Identify which cell holds the provided text, then report its (X, Y) central coordinate. 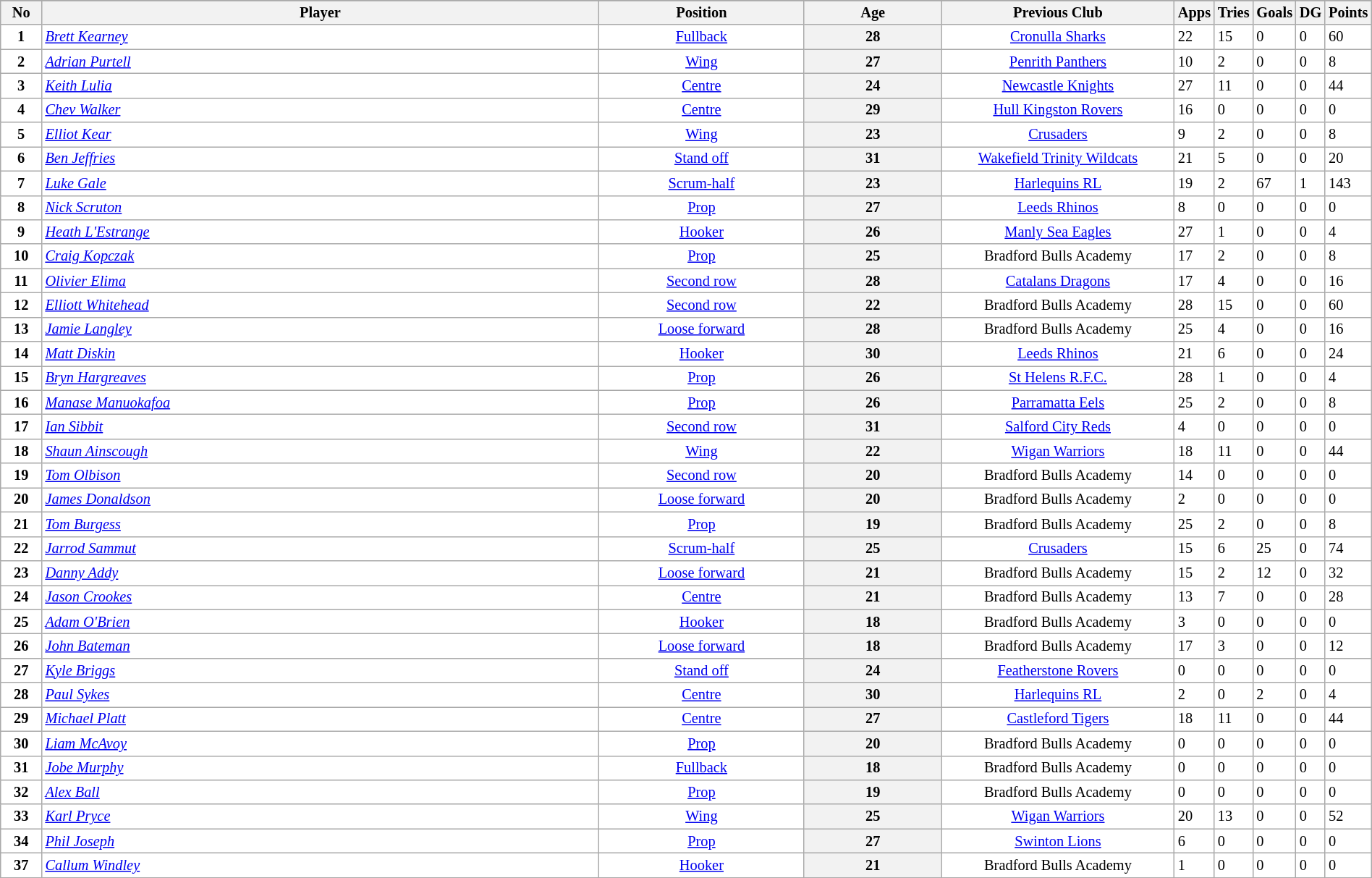
Chev Walker (321, 110)
Player (321, 12)
67 (1274, 183)
DG (1310, 12)
Points (1348, 12)
52 (1348, 816)
Catalans Dragons (1058, 281)
Luke Gale (321, 183)
Paul Sykes (321, 695)
Danny Addy (321, 573)
Keith Lulia (321, 85)
Shaun Ainscough (321, 451)
33 (22, 816)
Matt Diskin (321, 354)
143 (1348, 183)
Tom Olbison (321, 476)
John Bateman (321, 646)
James Donaldson (321, 499)
Featherstone Rovers (1058, 670)
34 (22, 841)
Ian Sibbit (321, 426)
Brett Kearney (321, 37)
Karl Pryce (321, 816)
Castleford Tigers (1058, 719)
Cronulla Sharks (1058, 37)
Salford City Reds (1058, 426)
Elliot Kear (321, 135)
37 (22, 865)
Callum Windley (321, 865)
Goals (1274, 12)
Ben Jeffries (321, 159)
Bryn Hargreaves (321, 378)
Position (701, 12)
Tries (1233, 12)
Alex Ball (321, 792)
Adam O'Brien (321, 622)
St Helens R.F.C. (1058, 378)
Michael Platt (321, 719)
Newcastle Knights (1058, 85)
Kyle Briggs (321, 670)
Craig Kopczak (321, 256)
Penrith Panthers (1058, 62)
Nick Scruton (321, 208)
Apps (1194, 12)
Adrian Purtell (321, 62)
Jarrod Sammut (321, 549)
Parramatta Eels (1058, 402)
No (22, 12)
Manase Manuokafoa (321, 402)
Phil Joseph (321, 841)
Age (873, 12)
Swinton Lions (1058, 841)
Elliott Whitehead (321, 305)
Liam McAvoy (321, 743)
Hull Kingston Rovers (1058, 110)
Jamie Langley (321, 329)
Heath L'Estrange (321, 232)
Jobe Murphy (321, 768)
Jason Crookes (321, 597)
Tom Burgess (321, 524)
Manly Sea Eagles (1058, 232)
Olivier Elima (321, 281)
Previous Club (1058, 12)
74 (1348, 549)
Wakefield Trinity Wildcats (1058, 159)
